Determine the [X, Y] coordinate at the center of the cell enclosing the given text.  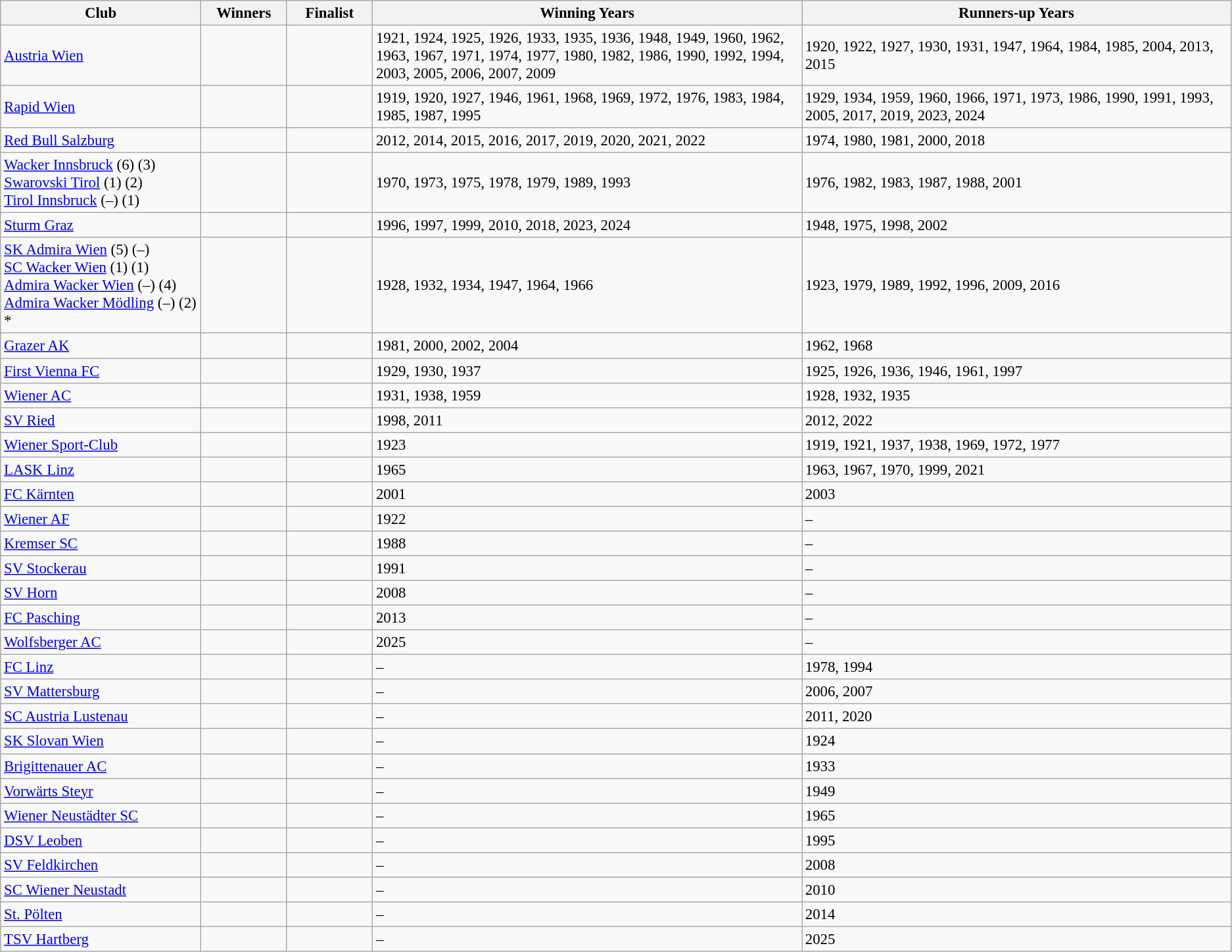
1923 [588, 444]
Wacker Innsbruck (6) (3)Swarovski Tirol (1) (2)Tirol Innsbruck (–) (1) [101, 183]
2012, 2022 [1016, 420]
1981, 2000, 2002, 2004 [588, 346]
SV Ried [101, 420]
FC Pasching [101, 618]
2014 [1016, 915]
LASK Linz [101, 469]
2003 [1016, 494]
Kremser SC [101, 544]
1978, 1994 [1016, 667]
1928, 1932, 1935 [1016, 395]
Red Bull Salzburg [101, 141]
1991 [588, 568]
Wiener Sport-Club [101, 444]
1933 [1016, 766]
SV Feldkirchen [101, 865]
1931, 1938, 1959 [588, 395]
SK Admira Wien (5) (–)SC Wacker Wien (1) (1)Admira Wacker Wien (–) (4)Admira Wacker Mödling (–) (2) * [101, 286]
SV Stockerau [101, 568]
1998, 2011 [588, 420]
First Vienna FC [101, 371]
1928, 1932, 1934, 1947, 1964, 1966 [588, 286]
1924 [1016, 742]
1970, 1973, 1975, 1978, 1979, 1989, 1993 [588, 183]
1923, 1979, 1989, 1992, 1996, 2009, 2016 [1016, 286]
SV Horn [101, 593]
Wiener AC [101, 395]
2012, 2014, 2015, 2016, 2017, 2019, 2020, 2021, 2022 [588, 141]
2001 [588, 494]
Finalist [330, 13]
1962, 1968 [1016, 346]
1929, 1930, 1937 [588, 371]
SK Slovan Wien [101, 742]
Brigittenauer AC [101, 766]
Winners [243, 13]
Sturm Graz [101, 226]
1949 [1016, 791]
1988 [588, 544]
Austria Wien [101, 56]
2011, 2020 [1016, 717]
Vorwärts Steyr [101, 791]
2006, 2007 [1016, 692]
1995 [1016, 840]
Runners-up Years [1016, 13]
Wiener AF [101, 519]
1948, 1975, 1998, 2002 [1016, 226]
St. Pölten [101, 915]
Wiener Neustädter SC [101, 815]
DSV Leoben [101, 840]
2013 [588, 618]
1929, 1934, 1959, 1960, 1966, 1971, 1973, 1986, 1990, 1991, 1993, 2005, 2017, 2019, 2023, 2024 [1016, 107]
Club [101, 13]
1920, 1922, 1927, 1930, 1931, 1947, 1964, 1984, 1985, 2004, 2013, 2015 [1016, 56]
SC Wiener Neustadt [101, 890]
1925, 1926, 1936, 1946, 1961, 1997 [1016, 371]
1974, 1980, 1981, 2000, 2018 [1016, 141]
1963, 1967, 1970, 1999, 2021 [1016, 469]
Winning Years [588, 13]
FC Linz [101, 667]
1996, 1997, 1999, 2010, 2018, 2023, 2024 [588, 226]
1919, 1920, 1927, 1946, 1961, 1968, 1969, 1972, 1976, 1983, 1984, 1985, 1987, 1995 [588, 107]
Wolfsberger AC [101, 642]
2010 [1016, 890]
SV Mattersburg [101, 692]
TSV Hartberg [101, 939]
FC Kärnten [101, 494]
Grazer AK [101, 346]
1922 [588, 519]
Rapid Wien [101, 107]
1919, 1921, 1937, 1938, 1969, 1972, 1977 [1016, 444]
1976, 1982, 1983, 1987, 1988, 2001 [1016, 183]
SC Austria Lustenau [101, 717]
